Pinpoint the cell where the given text exists, returning its (x, y) midpoint coordinate. 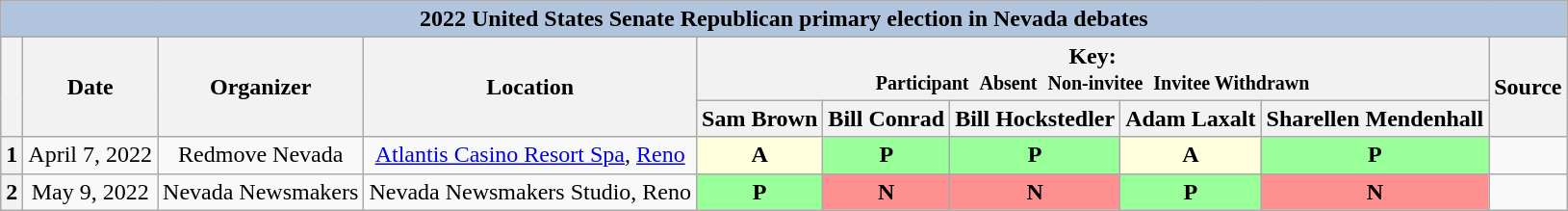
Adam Laxalt (1191, 119)
Nevada Newsmakers Studio, Reno (530, 192)
Redmove Nevada (261, 155)
Location (530, 87)
Bill Conrad (887, 119)
Source (1529, 87)
1 (12, 155)
Sam Brown (760, 119)
2 (12, 192)
2022 United States Senate Republican primary election in Nevada debates (784, 19)
Key: Participant Absent Non-invitee Invitee Withdrawn (1093, 69)
Nevada Newsmakers (261, 192)
Atlantis Casino Resort Spa, Reno (530, 155)
Bill Hockstedler (1036, 119)
Date (90, 87)
May 9, 2022 (90, 192)
Organizer (261, 87)
Sharellen Mendenhall (1375, 119)
April 7, 2022 (90, 155)
